Search for the cell housing the specified text and yield its (x, y) center coordinate. 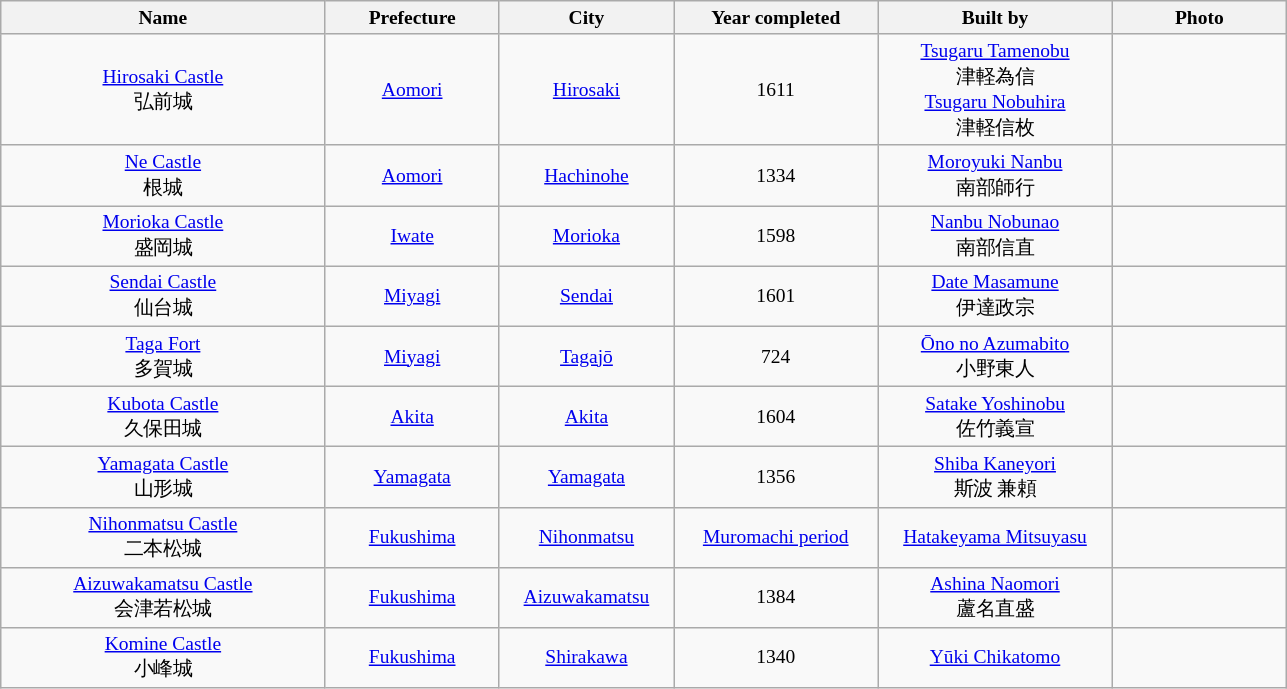
Morioka Castle盛岡城 (163, 236)
Sendai (586, 296)
1598 (776, 236)
Iwate (412, 236)
Hachinohe (586, 175)
Yamagata Castle山形城 (163, 477)
Photo (1199, 18)
Hatakeyama Mitsuyasu (995, 537)
Year completed (776, 18)
1601 (776, 296)
724 (776, 356)
Nihonmatsu Castle二本松城 (163, 537)
Date Masamune伊達政宗 (995, 296)
1334 (776, 175)
Nanbu Nobunao南部信直 (995, 236)
Muromachi period (776, 537)
Aizuwakamatsu (586, 597)
Ne Castle根城 (163, 175)
Tagajō (586, 356)
Tsugaru Tamenobu津軽為信Tsugaru Nobuhira津軽信枚 (995, 90)
1604 (776, 416)
Hirosaki Castle弘前城 (163, 90)
Kubota Castle久保田城 (163, 416)
Ashina Naomori蘆名直盛 (995, 597)
Komine Castle小峰城 (163, 658)
Moroyuki Nanbu南部師行 (995, 175)
Morioka (586, 236)
Nihonmatsu (586, 537)
1611 (776, 90)
Hirosaki (586, 90)
Prefecture (412, 18)
Built by (995, 18)
Satake Yoshinobu佐竹義宣 (995, 416)
Shiba Kaneyori斯波 兼頼 (995, 477)
City (586, 18)
1384 (776, 597)
Aizuwakamatsu Castle会津若松城 (163, 597)
1340 (776, 658)
1356 (776, 477)
Shirakawa (586, 658)
Ōno no Azumabito小野東人 (995, 356)
Yūki Chikatomo (995, 658)
Name (163, 18)
Taga Fort多賀城 (163, 356)
Sendai Castle仙台城 (163, 296)
